Pinpoint the cell where the given text exists, returning its (X, Y) midpoint coordinate. 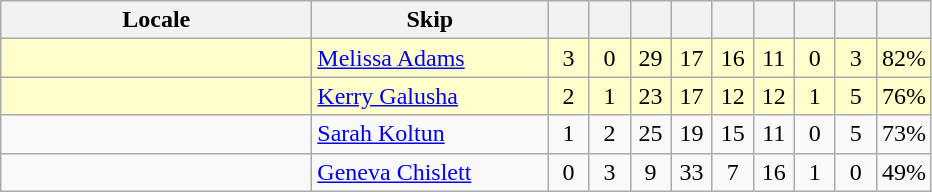
Skip (430, 20)
25 (650, 134)
Geneva Chislett (430, 172)
29 (650, 58)
Kerry Galusha (430, 96)
23 (650, 96)
73% (904, 134)
19 (692, 134)
33 (692, 172)
Melissa Adams (430, 58)
15 (732, 134)
Sarah Koltun (430, 134)
82% (904, 58)
7 (732, 172)
9 (650, 172)
76% (904, 96)
Locale (156, 20)
49% (904, 172)
